Return the (X, Y) coordinate for the center point of the cell that contains the specified text.  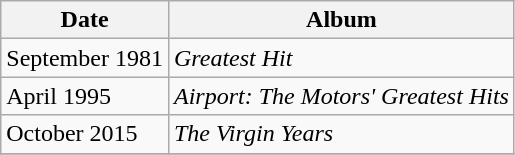
Album (341, 20)
October 2015 (85, 134)
April 1995 (85, 96)
The Virgin Years (341, 134)
Airport: The Motors' Greatest Hits (341, 96)
Greatest Hit (341, 58)
September 1981 (85, 58)
Date (85, 20)
